Provide the [X, Y] coordinate of the cell's center where the given text is located.  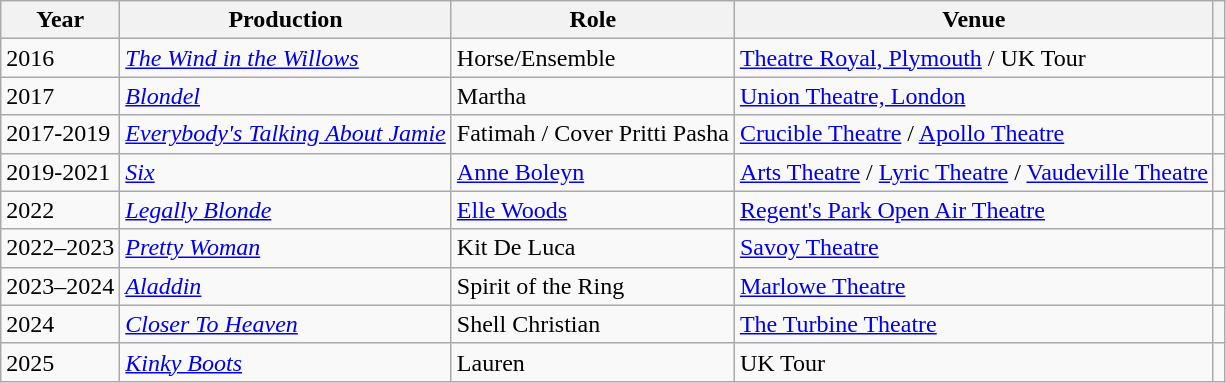
Theatre Royal, Plymouth / UK Tour [974, 58]
Year [60, 20]
Everybody's Talking About Jamie [286, 134]
Production [286, 20]
Fatimah / Cover Pritti Pasha [592, 134]
Martha [592, 96]
Role [592, 20]
Union Theatre, London [974, 96]
The Turbine Theatre [974, 324]
2022–2023 [60, 248]
2025 [60, 362]
2017 [60, 96]
Venue [974, 20]
Pretty Woman [286, 248]
Six [286, 172]
2017-2019 [60, 134]
Blondel [286, 96]
2022 [60, 210]
Horse/Ensemble [592, 58]
Crucible Theatre / Apollo Theatre [974, 134]
Shell Christian [592, 324]
The Wind in the Willows [286, 58]
Closer To Heaven [286, 324]
Anne Boleyn [592, 172]
Kinky Boots [286, 362]
2019-2021 [60, 172]
Kit De Luca [592, 248]
Legally Blonde [286, 210]
Aladdin [286, 286]
Elle Woods [592, 210]
Savoy Theatre [974, 248]
Arts Theatre / Lyric Theatre / Vaudeville Theatre [974, 172]
Spirit of the Ring [592, 286]
Regent's Park Open Air Theatre [974, 210]
UK Tour [974, 362]
2016 [60, 58]
2023–2024 [60, 286]
2024 [60, 324]
Marlowe Theatre [974, 286]
Lauren [592, 362]
